Identify which cell holds the provided text, then report its (X, Y) central coordinate. 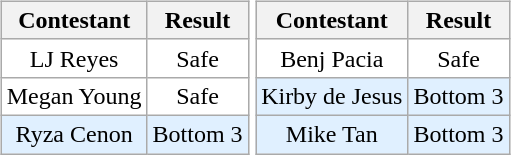
Ryza Cenon (74, 134)
Kirby de Jesus (332, 96)
Megan Young (74, 96)
LJ Reyes (74, 58)
Mike Tan (332, 134)
Benj Pacia (332, 58)
